Provide the [x, y] coordinate of the cell's center where the given text is located.  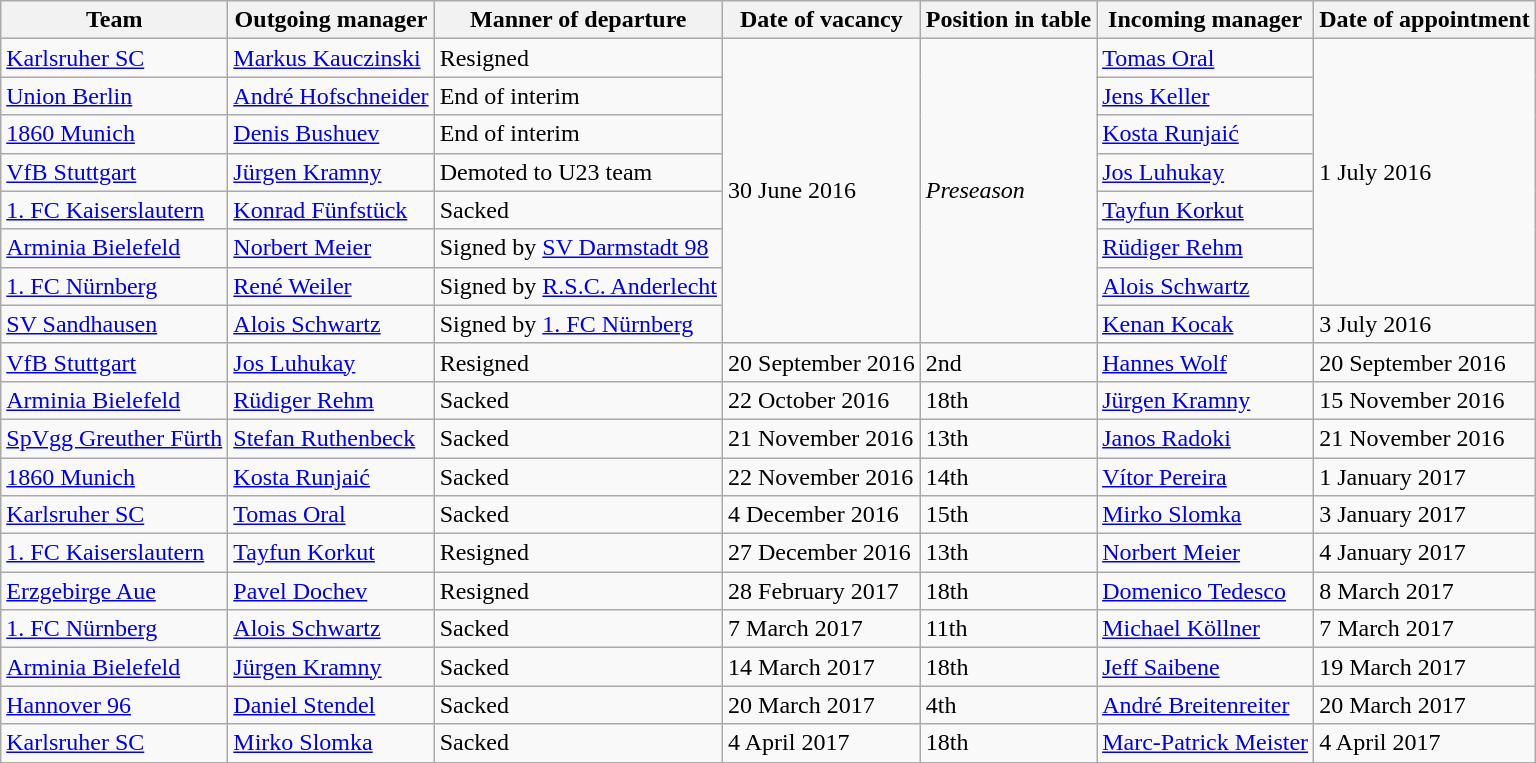
Marc-Patrick Meister [1206, 743]
Signed by R.S.C. Anderlecht [578, 286]
Domenico Tedesco [1206, 591]
22 November 2016 [822, 477]
8 March 2017 [1425, 591]
Jeff Saibene [1206, 667]
Janos Radoki [1206, 438]
Signed by 1. FC Nürnberg [578, 324]
3 January 2017 [1425, 515]
Date of appointment [1425, 20]
André Breitenreiter [1206, 705]
Demoted to U23 team [578, 172]
Signed by SV Darmstadt 98 [578, 248]
3 July 2016 [1425, 324]
Kenan Kocak [1206, 324]
4 December 2016 [822, 515]
27 December 2016 [822, 553]
Stefan Ruthenbeck [331, 438]
Preseason [1008, 191]
Daniel Stendel [331, 705]
Incoming manager [1206, 20]
Manner of departure [578, 20]
15th [1008, 515]
28 February 2017 [822, 591]
15 November 2016 [1425, 400]
Date of vacancy [822, 20]
SV Sandhausen [114, 324]
Hannes Wolf [1206, 362]
4th [1008, 705]
Hannover 96 [114, 705]
4 January 2017 [1425, 553]
SpVgg Greuther Fürth [114, 438]
19 March 2017 [1425, 667]
Markus Kauczinski [331, 58]
30 June 2016 [822, 191]
Konrad Fünfstück [331, 210]
1 January 2017 [1425, 477]
Position in table [1008, 20]
Vítor Pereira [1206, 477]
2nd [1008, 362]
Team [114, 20]
22 October 2016 [822, 400]
Michael Köllner [1206, 629]
14th [1008, 477]
Jens Keller [1206, 96]
René Weiler [331, 286]
Erzgebirge Aue [114, 591]
Outgoing manager [331, 20]
Denis Bushuev [331, 134]
11th [1008, 629]
André Hofschneider [331, 96]
Union Berlin [114, 96]
14 March 2017 [822, 667]
Pavel Dochev [331, 591]
1 July 2016 [1425, 172]
